Locate the cell with the specified text and output its (X, Y) center coordinate. 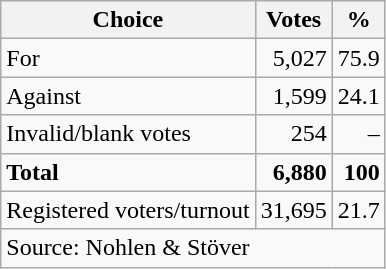
75.9 (358, 58)
5,027 (294, 58)
1,599 (294, 96)
Choice (128, 20)
Invalid/blank votes (128, 134)
24.1 (358, 96)
% (358, 20)
For (128, 58)
100 (358, 172)
Against (128, 96)
Source: Nohlen & Stöver (193, 248)
6,880 (294, 172)
31,695 (294, 210)
254 (294, 134)
21.7 (358, 210)
Votes (294, 20)
Total (128, 172)
Registered voters/turnout (128, 210)
– (358, 134)
